Pinpoint the cell where the given text exists, returning its (x, y) midpoint coordinate. 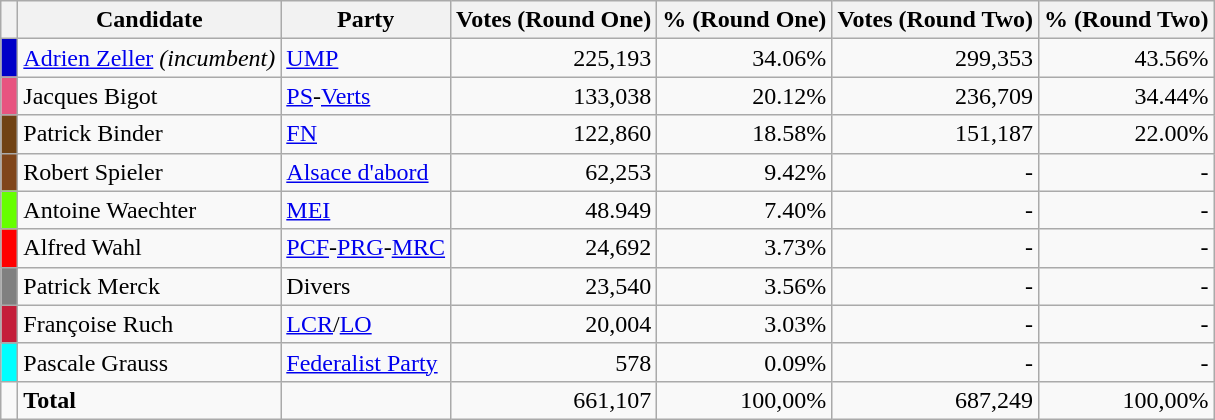
Federalist Party (366, 362)
236,709 (936, 96)
FN (366, 134)
Alsace d'abord (366, 172)
Antoine Waechter (150, 210)
3.73% (744, 248)
Votes (Round One) (554, 20)
Robert Spieler (150, 172)
Total (150, 400)
151,187 (936, 134)
3.56% (744, 286)
43.56% (1127, 58)
20,004 (554, 324)
62,253 (554, 172)
18.58% (744, 134)
Candidate (150, 20)
22.00% (1127, 134)
% (Round Two) (1127, 20)
9.42% (744, 172)
UMP (366, 58)
687,249 (936, 400)
133,038 (554, 96)
0.09% (744, 362)
Alfred Wahl (150, 248)
23,540 (554, 286)
24,692 (554, 248)
MEI (366, 210)
Patrick Binder (150, 134)
661,107 (554, 400)
Party (366, 20)
3.03% (744, 324)
34.44% (1127, 96)
225,193 (554, 58)
Divers (366, 286)
34.06% (744, 58)
% (Round One) (744, 20)
48.949 (554, 210)
Patrick Merck (150, 286)
299,353 (936, 58)
7.40% (744, 210)
Françoise Ruch (150, 324)
Adrien Zeller (incumbent) (150, 58)
LCR/LO (366, 324)
PCF-PRG-MRC (366, 248)
578 (554, 362)
Pascale Grauss (150, 362)
122,860 (554, 134)
PS-Verts (366, 96)
Votes (Round Two) (936, 20)
20.12% (744, 96)
Jacques Bigot (150, 96)
